Pinpoint the cell where the given text exists, returning its (X, Y) midpoint coordinate. 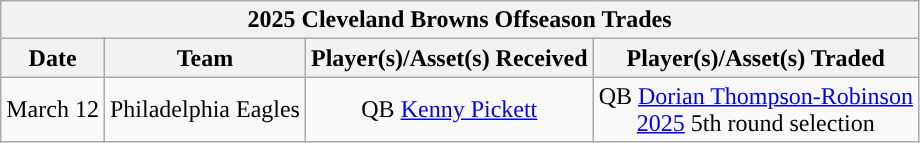
Philadelphia Eagles (204, 110)
Date (53, 58)
Player(s)/Asset(s) Received (449, 58)
March 12 (53, 110)
2025 Cleveland Browns Offseason Trades (460, 20)
QB Kenny Pickett (449, 110)
Player(s)/Asset(s) Traded (756, 58)
Team (204, 58)
QB Dorian Thompson-Robinson 2025 5th round selection (756, 110)
